Identify which cell holds the provided text, then report its (X, Y) central coordinate. 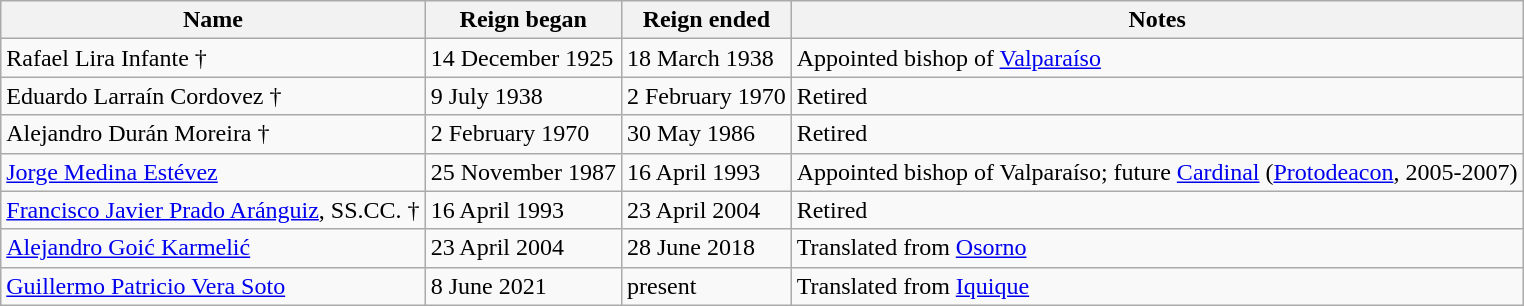
Translated from Iquique (1157, 286)
Eduardo Larraín Cordovez † (213, 96)
Reign ended (706, 20)
Notes (1157, 20)
28 June 2018 (706, 248)
Jorge Medina Estévez (213, 172)
Translated from Osorno (1157, 248)
Appointed bishop of Valparaíso; future Cardinal (Protodeacon, 2005-2007) (1157, 172)
Alejandro Durán Moreira † (213, 134)
Name (213, 20)
Reign began (523, 20)
Francisco Javier Prado Aránguiz, SS.CC. † (213, 210)
18 March 1938 (706, 58)
present (706, 286)
Rafael Lira Infante † (213, 58)
Appointed bishop of Valparaíso (1157, 58)
14 December 1925 (523, 58)
Guillermo Patricio Vera Soto (213, 286)
25 November 1987 (523, 172)
9 July 1938 (523, 96)
30 May 1986 (706, 134)
Alejandro Goić Karmelić (213, 248)
8 June 2021 (523, 286)
